Scan for the cell matching the given text and deliver its (X, Y) coordinate at center. 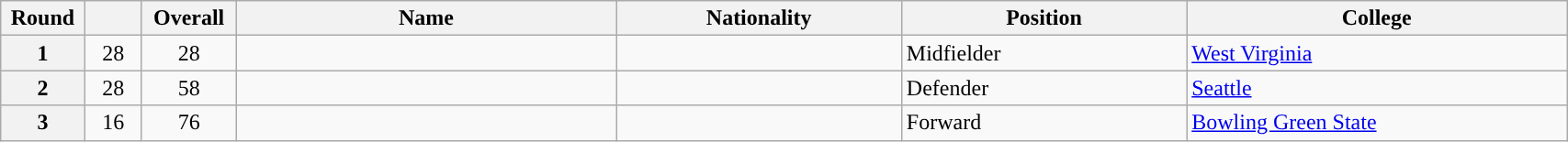
West Virginia (1377, 53)
1 (42, 53)
Seattle (1377, 88)
Nationality (759, 18)
Round (42, 18)
Position (1043, 18)
Defender (1043, 88)
16 (113, 123)
76 (189, 123)
Midfielder (1043, 53)
3 (42, 123)
College (1377, 18)
Overall (189, 18)
Bowling Green State (1377, 123)
2 (42, 88)
Forward (1043, 123)
Name (426, 18)
58 (189, 88)
